Provide the [x, y] coordinate of the cell's center where the given text is located.  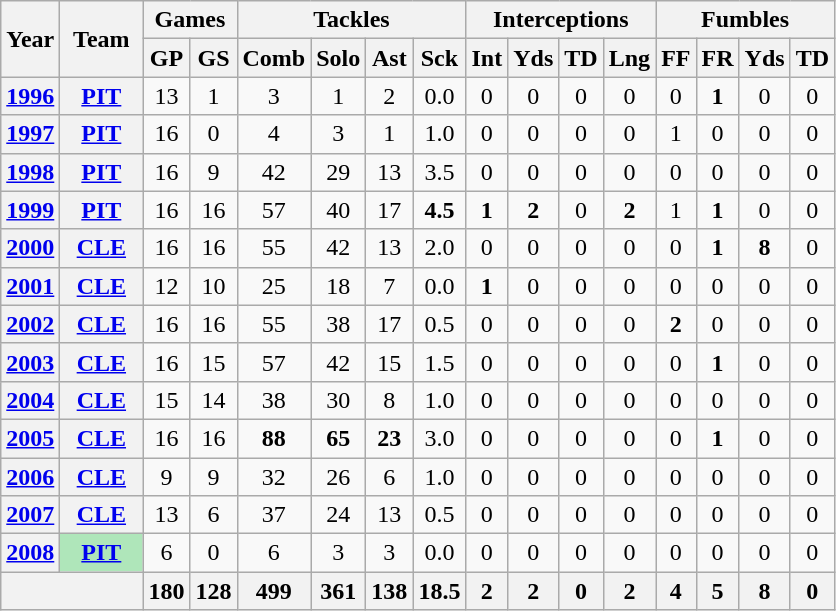
1999 [30, 210]
2001 [30, 286]
18 [338, 286]
2005 [30, 438]
361 [338, 591]
Games [190, 20]
4.5 [440, 210]
Year [30, 39]
29 [338, 172]
1996 [30, 96]
128 [214, 591]
2003 [30, 362]
Lng [629, 58]
Interceptions [561, 20]
7 [390, 286]
Tackles [352, 20]
FR [718, 58]
88 [274, 438]
14 [214, 400]
2004 [30, 400]
23 [390, 438]
18.5 [440, 591]
FF [676, 58]
5 [718, 591]
2008 [30, 553]
12 [166, 286]
138 [390, 591]
65 [338, 438]
25 [274, 286]
37 [274, 515]
2007 [30, 515]
40 [338, 210]
Team [102, 39]
32 [274, 477]
Fumbles [746, 20]
30 [338, 400]
Solo [338, 58]
26 [338, 477]
2.0 [440, 248]
3.0 [440, 438]
Sck [440, 58]
GS [214, 58]
3.5 [440, 172]
180 [166, 591]
2000 [30, 248]
Comb [274, 58]
1998 [30, 172]
GP [166, 58]
24 [338, 515]
Int [487, 58]
2006 [30, 477]
2002 [30, 324]
1.5 [440, 362]
1997 [30, 134]
10 [214, 286]
Ast [390, 58]
499 [274, 591]
